Output the (x, y) coordinate of the center of the cell containing the given text.  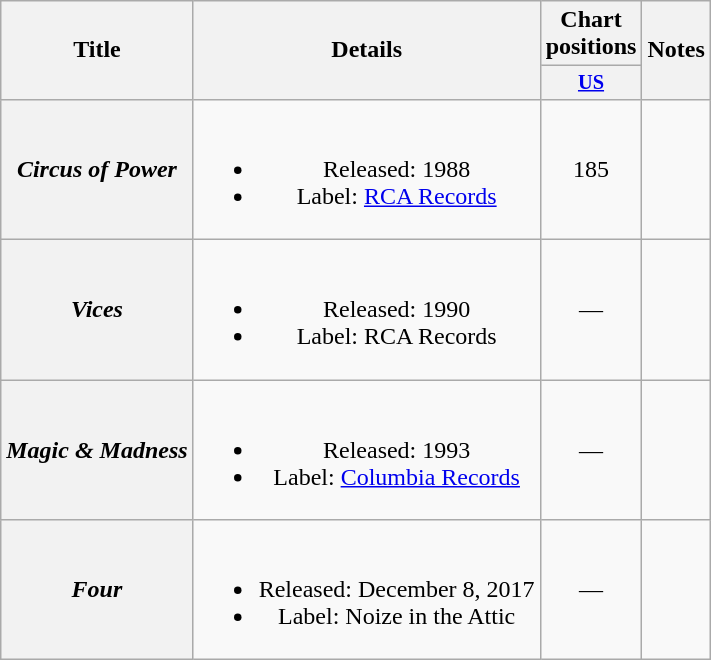
Released: 1993Label: Columbia Records (366, 450)
Magic & Madness (97, 450)
Chart positions (591, 34)
Released: December 8, 2017Label: Noize in the Attic (366, 590)
Released: 1990Label: RCA Records (366, 310)
US (591, 83)
185 (591, 169)
Title (97, 50)
Vices (97, 310)
Details (366, 50)
Notes (676, 50)
Four (97, 590)
Circus of Power (97, 169)
Released: 1988Label: RCA Records (366, 169)
